Locate the cell with the specified text and output its [X, Y] center coordinate. 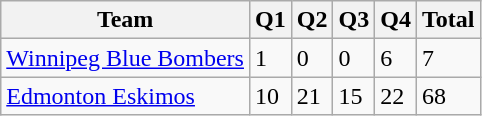
68 [448, 96]
Winnipeg Blue Bombers [126, 58]
21 [312, 96]
Team [126, 20]
10 [270, 96]
Q1 [270, 20]
Total [448, 20]
Edmonton Eskimos [126, 96]
15 [354, 96]
7 [448, 58]
Q3 [354, 20]
22 [396, 96]
Q4 [396, 20]
1 [270, 58]
6 [396, 58]
Q2 [312, 20]
